Output the (X, Y) coordinate of the center of the cell containing the given text.  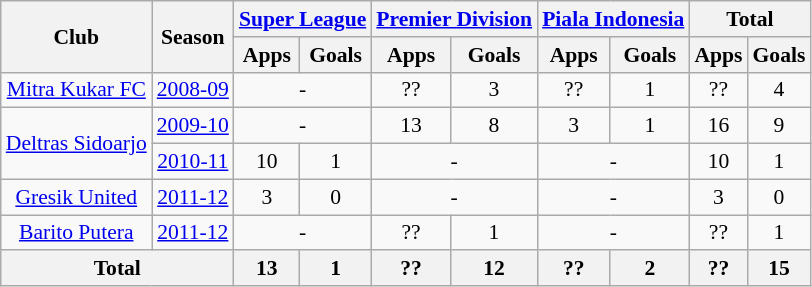
Deltras Sidoarjo (76, 144)
Premier Division (454, 19)
15 (780, 269)
Super League (302, 19)
Barito Putera (76, 233)
12 (494, 269)
8 (494, 126)
9 (780, 126)
4 (780, 90)
2009-10 (193, 126)
Season (193, 36)
16 (718, 126)
2008-09 (193, 90)
2010-11 (193, 162)
2 (650, 269)
Piala Indonesia (613, 19)
Club (76, 36)
Mitra Kukar FC (76, 90)
Gresik United (76, 197)
